Extract the (x, y) coordinate from the center of the cell holding the provided text.  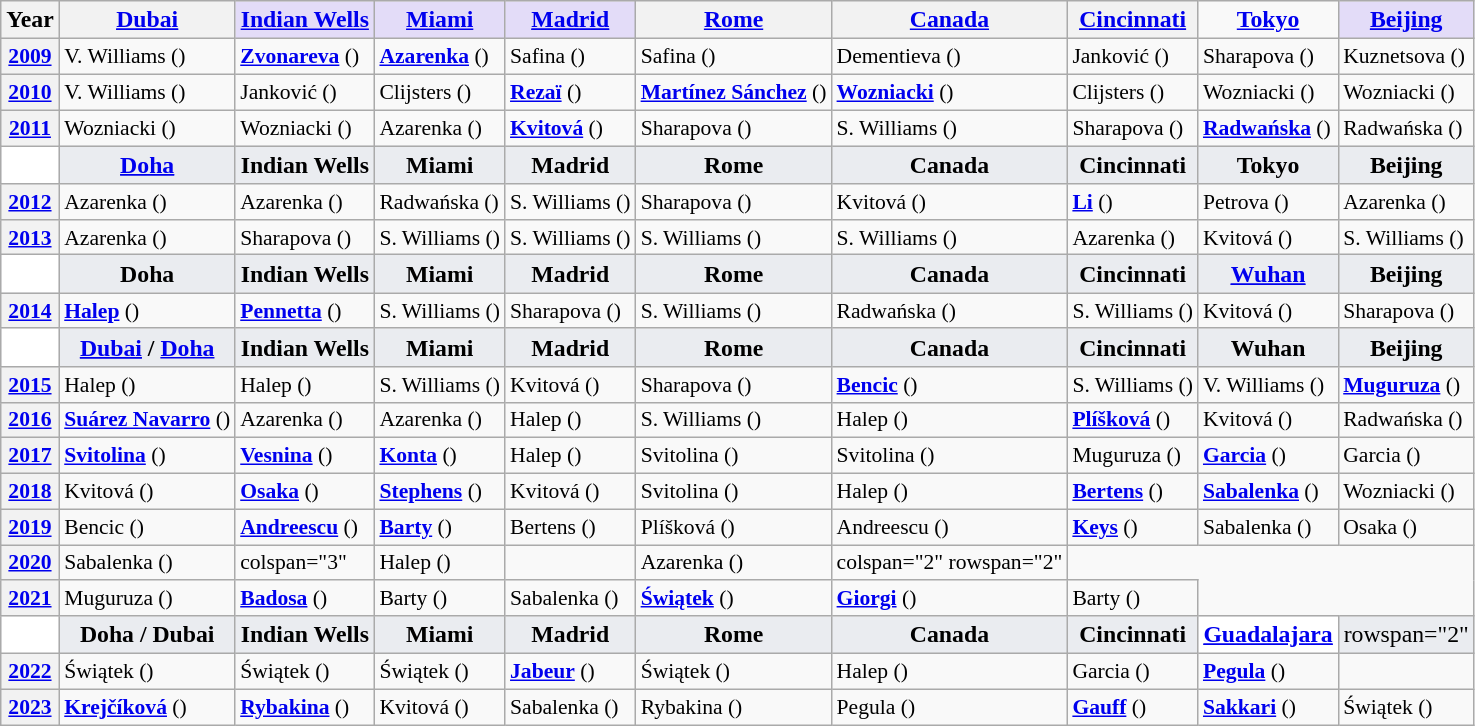
Keys () (1132, 527)
Dubai / Doha (147, 348)
Vesnina () (304, 456)
2023 (30, 708)
Year (30, 20)
2013 (30, 238)
2016 (30, 420)
2015 (30, 385)
Dubai (147, 20)
Badosa () (304, 599)
2009 (30, 57)
Pennetta () (304, 311)
Stephens () (440, 492)
2010 (30, 93)
Gauff () (1132, 708)
Guadalajara (1268, 635)
rowspan="2" (1406, 635)
2021 (30, 599)
2014 (30, 311)
2019 (30, 527)
Giorgi () (950, 599)
Suárez Navarro () (147, 420)
Jabeur () (570, 672)
2022 (30, 672)
Konta () (440, 456)
Kuznetsova () (1406, 57)
colspan="3" (304, 563)
Doha / Dubai (147, 635)
2020 (30, 563)
Krejčíková () (147, 708)
Rezaï () (570, 93)
Zvonareva () (304, 57)
2017 (30, 456)
2011 (30, 128)
Petrova () (1268, 202)
2018 (30, 492)
Dementieva () (950, 57)
Li () (1132, 202)
Sakkari () (1268, 708)
Martínez Sánchez () (734, 93)
2012 (30, 202)
colspan="2" rowspan="2" (950, 563)
